For the text-containing cell, return its midpoint in (X, Y) coordinate format. 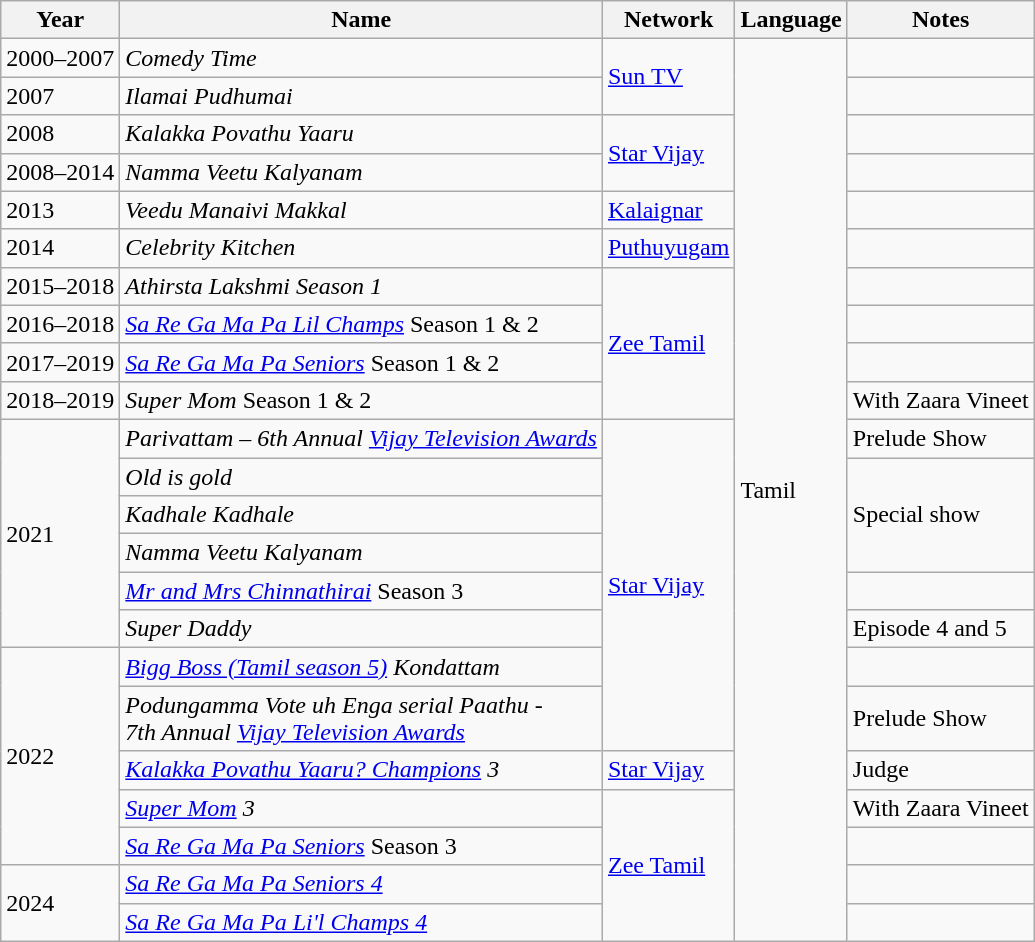
2024 (60, 903)
Super Mom 3 (362, 808)
Mr and Mrs Chinnathirai Season 3 (362, 591)
Name (362, 20)
2015–2018 (60, 286)
Athirsta Lakshmi Season 1 (362, 286)
2008–2014 (60, 172)
2022 (60, 756)
Podungamma Vote uh Enga serial Paathu -7th Annual Vijay Television Awards (362, 718)
Puthuyugam (668, 248)
2014 (60, 248)
Kalaignar (668, 210)
Special show (940, 515)
2000–2007 (60, 58)
Sa Re Ga Ma Pa Li'l Champs 4 (362, 922)
Sa Re Ga Ma Pa Seniors Season 1 & 2 (362, 362)
Episode 4 and 5 (940, 629)
Sa Re Ga Ma Pa Seniors 4 (362, 884)
Old is gold (362, 477)
Parivattam – 6th Annual Vijay Television Awards (362, 438)
Tamil (791, 490)
Notes (940, 20)
Language (791, 20)
Network (668, 20)
Sa Re Ga Ma Pa Seniors Season 3 (362, 846)
Kalakka Povathu Yaaru? Champions 3 (362, 770)
2008 (60, 134)
Bigg Boss (Tamil season 5) Kondattam (362, 667)
Ilamai Pudhumai (362, 96)
Sun TV (668, 77)
2016–2018 (60, 324)
Sa Re Ga Ma Pa Lil Champs Season 1 & 2 (362, 324)
Super Mom Season 1 & 2 (362, 400)
Super Daddy (362, 629)
2013 (60, 210)
Kadhale Kadhale (362, 515)
2017–2019 (60, 362)
2007 (60, 96)
Year (60, 20)
Celebrity Kitchen (362, 248)
Comedy Time (362, 58)
2018–2019 (60, 400)
Veedu Manaivi Makkal (362, 210)
Judge (940, 770)
Kalakka Povathu Yaaru (362, 134)
2021 (60, 533)
